Find where the given text appears and provide that cell's center as [X, Y] coordinate. 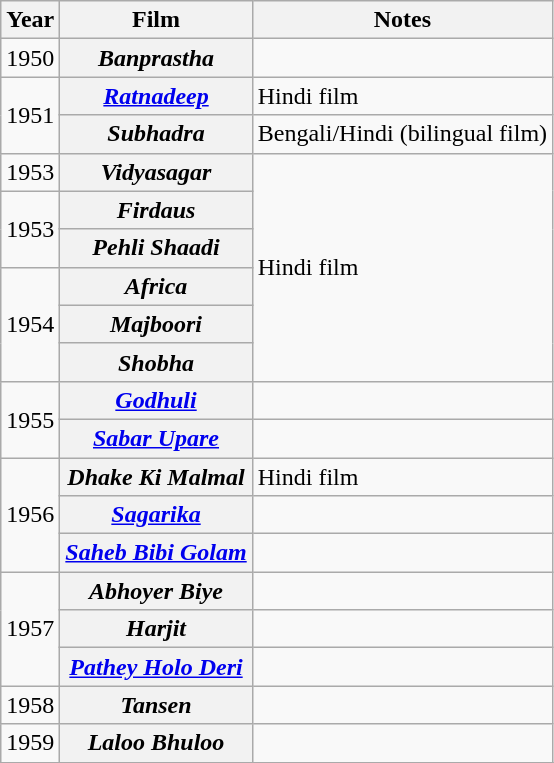
Harjit [156, 629]
Abhoyer Biye [156, 591]
Pathey Holo Deri [156, 667]
1956 [30, 515]
Tansen [156, 705]
1954 [30, 324]
Pehli Shaadi [156, 248]
1958 [30, 705]
1950 [30, 58]
Saheb Bibi Golam [156, 553]
1959 [30, 743]
Firdaus [156, 210]
Vidyasagar [156, 172]
Shobha [156, 362]
Sagarika [156, 515]
Year [30, 20]
Dhake Ki Malmal [156, 477]
1951 [30, 115]
Subhadra [156, 134]
1957 [30, 629]
Majboori [156, 324]
Laloo Bhuloo [156, 743]
Ratnadeep [156, 96]
Godhuli [156, 400]
Film [156, 20]
Sabar Upare [156, 438]
Banprastha [156, 58]
Africa [156, 286]
Bengali/Hindi (bilingual film) [402, 134]
1955 [30, 419]
Notes [402, 20]
